Detect which cell encompasses the target text, then output its [x, y] center coordinate. 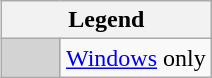
Legend [106, 20]
Windows only [136, 58]
